Capture the cell that displays the provided text and extract its [X, Y] central coordinate. 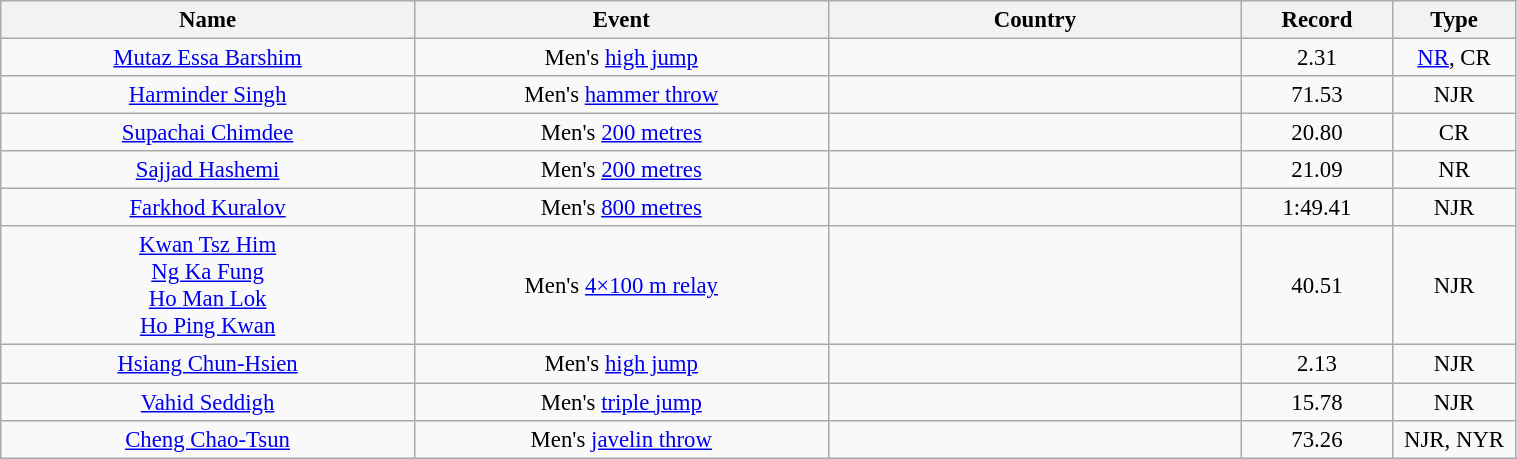
CR [1454, 133]
20.80 [1317, 133]
Kwan Tsz HimNg Ka FungHo Man LokHo Ping Kwan [208, 286]
NR, CR [1454, 58]
73.26 [1317, 439]
Record [1317, 20]
Name [208, 20]
Supachai Chimdee [208, 133]
Country [1035, 20]
NR [1454, 170]
Hsiang Chun-Hsien [208, 364]
1:49.41 [1317, 208]
15.78 [1317, 402]
2.31 [1317, 58]
Type [1454, 20]
Vahid Seddigh [208, 402]
21.09 [1317, 170]
Men's triple jump [621, 402]
Men's javelin throw [621, 439]
Farkhod Kuralov [208, 208]
40.51 [1317, 286]
Mutaz Essa Barshim [208, 58]
Sajjad Hashemi [208, 170]
Event [621, 20]
2.13 [1317, 364]
71.53 [1317, 95]
Men's hammer throw [621, 95]
Men's 4×100 m relay [621, 286]
NJR, NYR [1454, 439]
Cheng Chao-Tsun [208, 439]
Harminder Singh [208, 95]
Men's 800 metres [621, 208]
